Identify which cell holds the provided text, then report its [X, Y] central coordinate. 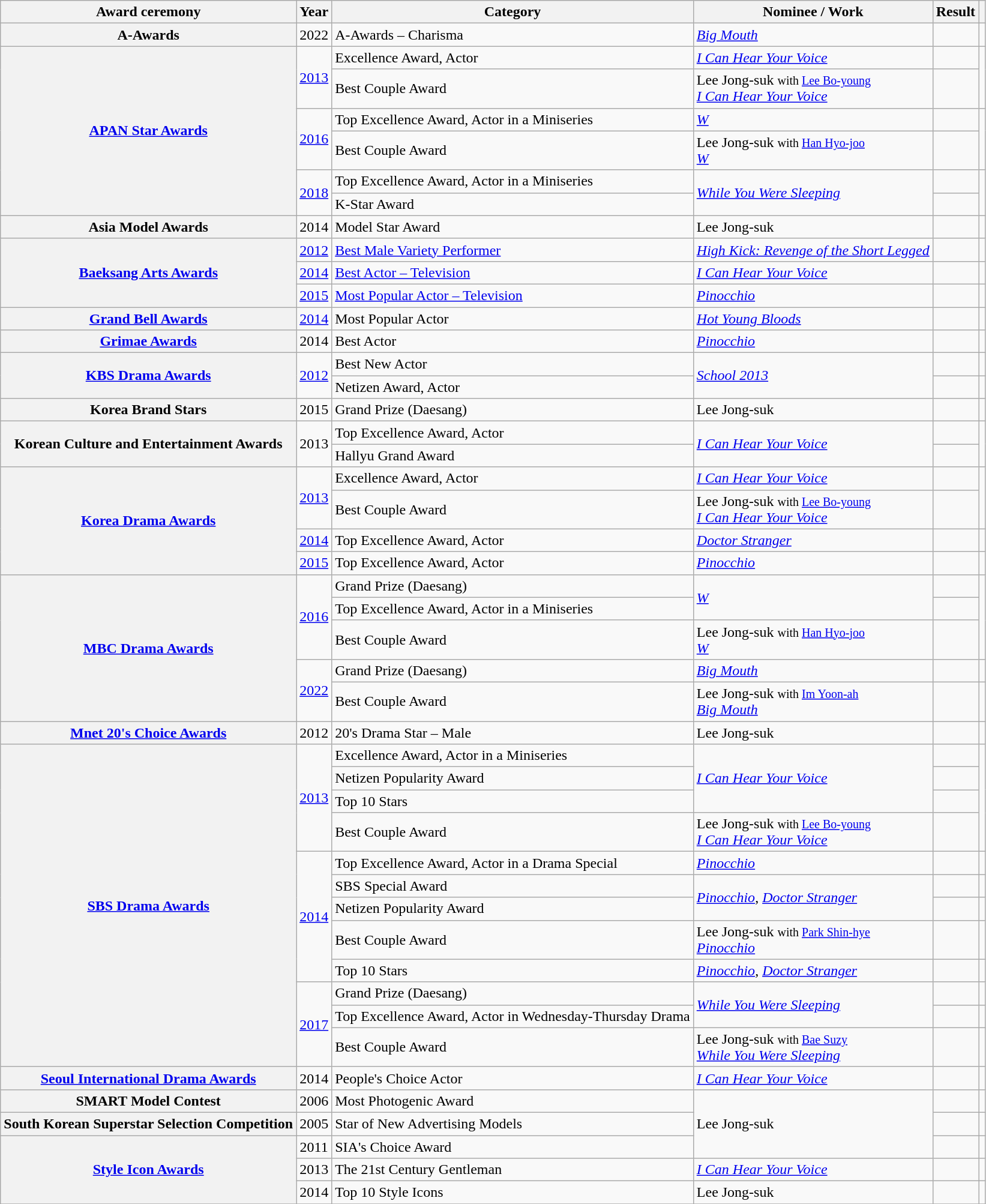
Korean Culture and Entertainment Awards [149, 444]
Best Male Variety Performer [513, 250]
Lee Jong-suk with Im Yoon-ahBig Mouth [813, 701]
The 21st Century Gentleman [513, 1170]
Result [955, 12]
APAN Star Awards [149, 131]
Most Popular Actor – Television [513, 295]
2018 [314, 193]
Star of New Advertising Models [513, 1124]
SBS Special Award [513, 886]
2017 [314, 1024]
Most Popular Actor [513, 319]
Style Icon Awards [149, 1170]
Award ceremony [149, 12]
Korea Brand Stars [149, 410]
Year [314, 12]
High Kick: Revenge of the Short Legged [813, 250]
South Korean Superstar Selection Competition [149, 1124]
A-Awards [149, 35]
Best Actor – Television [513, 272]
Nominee / Work [813, 12]
Baeksang Arts Awards [149, 272]
Lee Jong-suk with Park Shin-hyePinocchio [813, 940]
Top Excellence Award, Actor in a Drama Special [513, 863]
2006 [314, 1101]
Best New Actor [513, 364]
Asia Model Awards [149, 227]
2005 [314, 1124]
Korea Drama Awards [149, 521]
20's Drama Star – Male [513, 733]
Model Star Award [513, 227]
Top 10 Style Icons [513, 1193]
Mnet 20's Choice Awards [149, 733]
SBS Drama Awards [149, 906]
Category [513, 12]
Excellence Award, Actor in a Miniseries [513, 756]
Lee Jong-suk with Bae SuzyWhile You Were Sleeping [813, 1047]
SMART Model Contest [149, 1101]
K-Star Award [513, 204]
People's Choice Actor [513, 1078]
KBS Drama Awards [149, 376]
2011 [314, 1147]
Grand Bell Awards [149, 319]
Grimae Awards [149, 342]
School 2013 [813, 376]
Netizen Award, Actor [513, 387]
Hallyu Grand Award [513, 456]
SIA's Choice Award [513, 1147]
Best Actor [513, 342]
Top Excellence Award, Actor in Wednesday-Thursday Drama [513, 1016]
MBC Drama Awards [149, 648]
Doctor Stranger [813, 540]
Hot Young Bloods [813, 319]
Seoul International Drama Awards [149, 1078]
Most Photogenic Award [513, 1101]
A-Awards – Charisma [513, 35]
